Detect which cell encompasses the target text, then output its (X, Y) center coordinate. 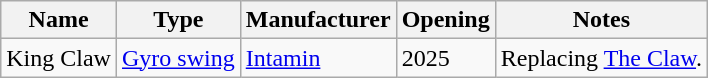
Name (59, 20)
Gyro swing (178, 58)
2025 (446, 58)
Type (178, 20)
Manufacturer (318, 20)
Replacing The Claw. (601, 58)
Opening (446, 20)
Intamin (318, 58)
King Claw (59, 58)
Notes (601, 20)
